Return (X, Y) of the center of cell containing provided text 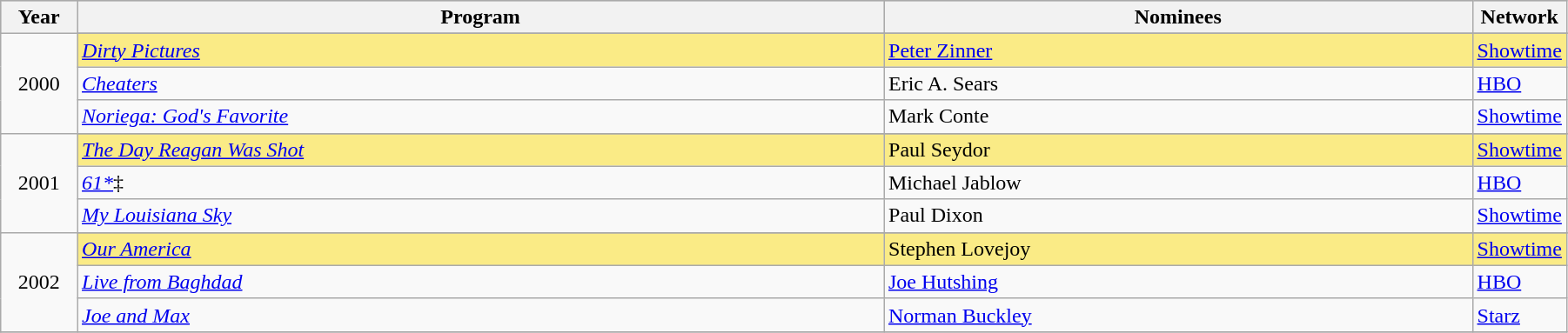
Joe Hutshing (1178, 282)
61*‡ (480, 183)
Live from Baghdad (480, 282)
Our America (480, 249)
Mark Conte (1178, 117)
Starz (1519, 315)
Nominees (1178, 17)
Stephen Lovejoy (1178, 249)
Year (39, 17)
Michael Jablow (1178, 183)
Cheaters (480, 83)
Noriega: God's Favorite (480, 117)
Norman Buckley (1178, 315)
Dirty Pictures (480, 50)
Program (480, 17)
2000 (39, 83)
2002 (39, 282)
Paul Seydor (1178, 150)
Network (1519, 17)
Joe and Max (480, 315)
2001 (39, 183)
My Louisiana Sky (480, 216)
Peter Zinner (1178, 50)
Paul Dixon (1178, 216)
Eric A. Sears (1178, 83)
The Day Reagan Was Shot (480, 150)
